From the cell containing the given text, extract its center point as [x, y] coordinate. 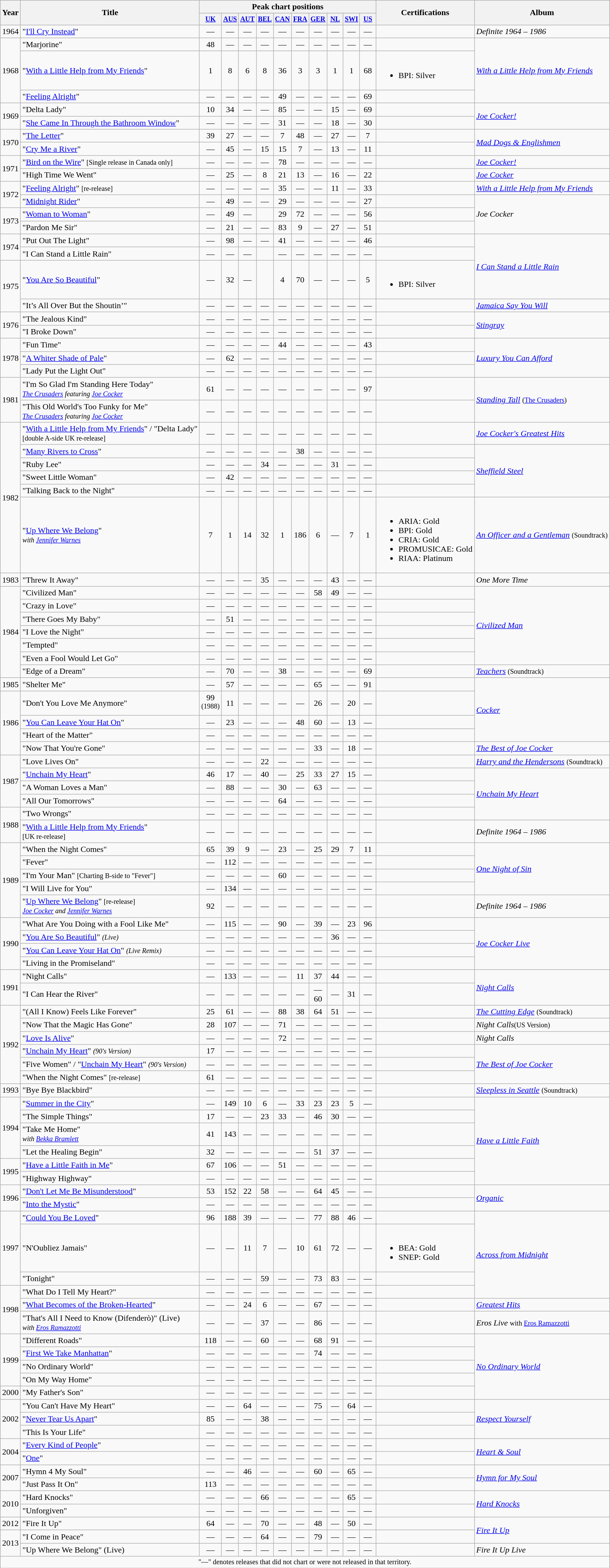
1987 [10, 781]
99 (1988) [210, 703]
"Hard Knocks" [110, 1497]
1972 [10, 195]
Luxury You Can Afford [542, 358]
"This Is Your Life" [110, 1432]
"With a Little Help from My Friends" / "Delta Lady" [double A-side UK re-release] [110, 433]
"First We Take Manhattan" [110, 1353]
Teachers (Soundtrack) [542, 671]
—60 [318, 994]
66 [265, 1497]
"Many Rivers to Cross" [110, 451]
74 [318, 1353]
"Feeling Alright" [110, 96]
"There Goes My Baby" [110, 619]
"The Letter" [110, 136]
1976 [10, 325]
"Lady Put the Light Out" [110, 371]
"It’s All Over But the Shoutin’" [110, 305]
UK [210, 19]
97 [368, 389]
"This Old World's Too Funky for Me" The Crusaders featuring Joe Cocker [110, 411]
"Threw It Away" [110, 580]
62 [230, 358]
"Don't You Love Me Anymore" [110, 703]
"One" [110, 1458]
"When the Night Comes" [110, 849]
Jamaica Say You Will [542, 305]
1992 [10, 1045]
"Highway Highway" [110, 1178]
Fire It Up [542, 1530]
Harry and the Hendersons (Soundtrack) [542, 761]
106 [230, 1165]
"On My Way Home" [110, 1380]
26 [318, 703]
113 [210, 1484]
1973 [10, 221]
1993 [10, 1090]
ARIA: GoldBPI: GoldCRIA: GoldPROMUSICAE: GoldRIAA: Platinum [425, 535]
"All Our Tomorrows" [110, 801]
"Just Pass It On" [110, 1484]
FRA [300, 19]
Sleepless in Seattle (Soundtrack) [542, 1090]
16 [335, 175]
20 [352, 703]
53 [210, 1191]
143 [230, 1134]
"The Simple Things" [110, 1116]
57 [230, 684]
1981 [10, 400]
"Up Where We Belong" with Jennifer Warnes [110, 535]
186 [300, 535]
"Crazy in Love" [110, 606]
"Unchain My Heart" (90's Version) [110, 1051]
"Hymn 4 My Soul" [110, 1471]
1983 [10, 580]
One More Time [542, 580]
"Marjorine" [110, 44]
"You Are So Beautiful" (Live) [110, 937]
1978 [10, 358]
"Talking Back to the Night" [110, 490]
"With a Little Help from My Friends" [UK re-release] [110, 832]
"Now That the Magic Has Gone" [110, 1025]
2010 [10, 1504]
"Heart of the Matter" [110, 735]
"When the Night Comes" [re-release] [110, 1077]
AUS [230, 19]
"A Whiter Shade of Pale" [110, 358]
"—" denotes releases that did not chart or were not released in that territory. [305, 1562]
Night Calls(US Version) [542, 1025]
"Summer in the City" [110, 1103]
73 [318, 1279]
One Night of Sin [542, 869]
71 [282, 1025]
98 [230, 240]
78 [282, 162]
"Cry Me a River" [110, 149]
"Ruby Lee" [110, 464]
"You Are So Beautiful" [110, 279]
107 [230, 1025]
"Tempted" [110, 645]
Stingray [542, 325]
188 [230, 1218]
"My Father's Son" [110, 1393]
"I Can Stand a Little Rain" [110, 253]
1995 [10, 1171]
"You Can't Have My Heart" [110, 1406]
"I Love the Night" [110, 632]
"With a Little Help from My Friends" [110, 70]
Sheffield Steel [542, 471]
152 [230, 1191]
79 [318, 1537]
149 [230, 1103]
"Never Tear Us Apart" [110, 1419]
1975 [10, 286]
"Bird on the Wire" [Single release in Canada only] [110, 162]
75 [318, 1406]
Title [110, 13]
Year [10, 13]
"Delta Lady" [110, 110]
1991 [10, 987]
"Up Where We Belong" [re-release] Joe Cocker and Jennifer Warnes [110, 906]
2004 [10, 1451]
"Have a Little Faith in Me" [110, 1165]
Mad Dogs & Englishmen [542, 142]
Joe Cocker Live [542, 943]
"Fever" [110, 862]
112 [230, 862]
NL [335, 19]
Album [542, 13]
2000 [10, 1393]
1988 [10, 825]
1997 [10, 1248]
1970 [10, 142]
GER [318, 19]
Fire It Up Live [542, 1550]
2013 [10, 1543]
1968 [10, 70]
"I'll Cry Instead" [110, 31]
"Every Kind of People" [110, 1445]
2007 [10, 1478]
77 [318, 1218]
"Edge of a Dream" [110, 671]
1999 [10, 1360]
The Cutting Edge (Soundtrack) [542, 1012]
40 [265, 775]
1998 [10, 1310]
"I'm Your Man" [Charting B-side to "Fever"] [110, 875]
"Now That You're Gone" [110, 748]
"Unforgiven" [110, 1511]
"Living in the Promiseland" [110, 963]
"That's All I Need to Know (Difenderò)" (Live)with Eros Ramazzotti [110, 1323]
"Midnight Rider" [110, 201]
Heart & Soul [542, 1451]
"Different Roads" [110, 1340]
28 [210, 1025]
50 [352, 1524]
2012 [10, 1524]
2002 [10, 1419]
Joe Cocker's Greatest Hits [542, 433]
"Night Calls" [110, 976]
1974 [10, 247]
1989 [10, 880]
"Put Out The Light" [110, 240]
"Even a Fool Would Let Go" [110, 658]
42 [230, 477]
"Civilized Man" [110, 593]
No Ordinary World [542, 1366]
"N'Oubliez Jamais" [110, 1248]
Greatest Hits [542, 1305]
4 [282, 279]
"Take Me Home"with Bekka Bramlett [110, 1134]
86 [318, 1323]
Organic [542, 1198]
"Five Women" / "Unchain My Heart" (90's Version) [110, 1064]
"I Come in Peace" [110, 1537]
An Officer and a Gentleman (Soundtrack) [542, 535]
BEL [265, 19]
1985 [10, 684]
"I'm So Glad I'm Standing Here Today" The Crusaders featuring Joe Cocker [110, 389]
Across from Midnight [542, 1255]
"What Are You Doing with a Fool Like Me" [110, 924]
"Unchain My Heart" [110, 775]
90 [282, 924]
1964 [10, 31]
1994 [10, 1127]
Have a Little Faith [542, 1140]
Eros Live with Eros Ramazzotti [542, 1323]
133 [230, 976]
115 [230, 924]
"Pardon Me Sir" [110, 227]
"You Can Leave Your Hat On" [110, 722]
63 [318, 788]
Hymn for My Soul [542, 1478]
"Into the Mystic" [110, 1204]
1996 [10, 1198]
56 [368, 214]
Hard Knocks [542, 1504]
1990 [10, 943]
"High Time We Went" [110, 175]
14 [247, 535]
"Feeling Alright" [re-release] [110, 188]
"I Will Live for You" [110, 888]
"Love Lives On" [110, 761]
"Tonight" [110, 1279]
92 [210, 906]
"Woman to Woman" [110, 214]
"Sweet Little Woman" [110, 477]
Respect Yourself [542, 1419]
"Fun Time" [110, 345]
"No Ordinary World" [110, 1366]
"Don't Let Me Be Misunderstood" [110, 1191]
I Can Stand a Little Rain [542, 266]
"Let the Healing Begin" [110, 1152]
"Could You Be Loved" [110, 1218]
AUT [247, 19]
"You Can Leave Your Hat On" (Live Remix) [110, 950]
"Bye Bye Blackbird" [110, 1090]
"What Do I Tell My Heart?" [110, 1292]
59 [265, 1279]
Unchain My Heart [542, 794]
1971 [10, 169]
"What Becomes of the Broken-Hearted" [110, 1305]
US [368, 19]
SWI [352, 19]
"Up Where We Belong" (Live) [110, 1550]
24 [247, 1305]
Civilized Man [542, 625]
1969 [10, 116]
118 [210, 1340]
"The Jealous Kind" [110, 318]
"A Woman Loves a Man" [110, 788]
"I Broke Down" [110, 332]
1982 [10, 498]
Cocker [542, 710]
1986 [10, 723]
134 [230, 888]
"I Can Hear the River" [110, 994]
Peak chart positions [288, 7]
Certifications [425, 13]
"Shelter Me" [110, 684]
"(All I Know) Feels Like Forever" [110, 1012]
"She Came In Through the Bathroom Window" [110, 123]
"Two Wrongs" [110, 814]
Standing Tall (The Crusaders) [542, 400]
"Love Is Alive" [110, 1038]
"Fire It Up" [110, 1524]
BEA: GoldSNEP: Gold [425, 1248]
1984 [10, 632]
CAN [282, 19]
